Capture the cell that displays the provided text and extract its (x, y) central coordinate. 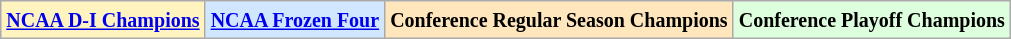
NCAA D-I Champions (103, 20)
Conference Regular Season Champions (560, 20)
Conference Playoff Champions (872, 20)
NCAA Frozen Four (295, 20)
